Capture the cell that displays the provided text and extract its [X, Y] central coordinate. 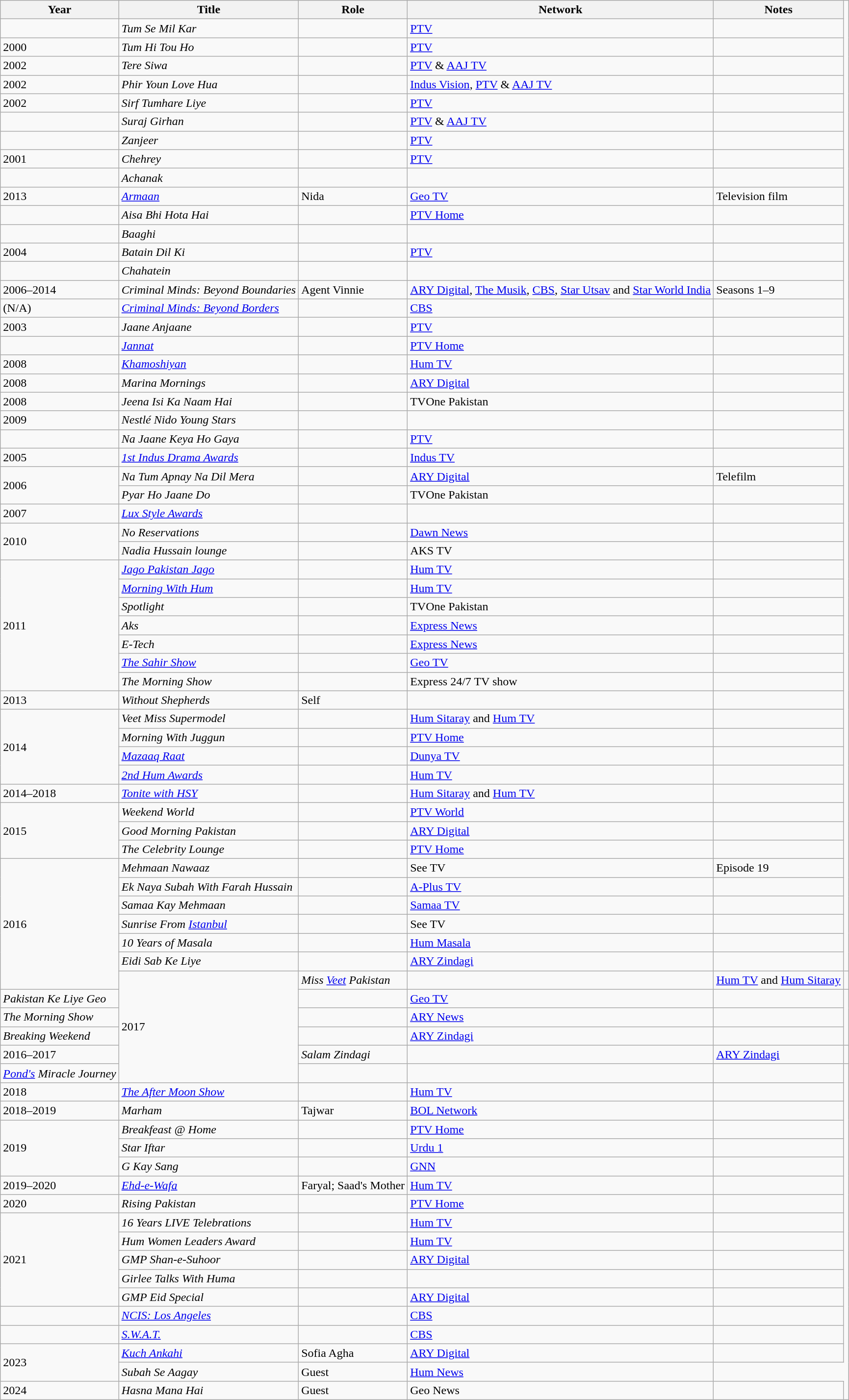
Jaane Anjaane [208, 327]
The After Moon Show [208, 1092]
Aisa Bhi Hota Hai [208, 215]
Hum News [561, 1372]
2016 [60, 924]
Sirf Tumhare Liye [208, 103]
2nd Hum Awards [208, 775]
2023 [60, 1362]
Ek Naya Subah With Farah Hussain [208, 887]
Star Iftar [208, 1148]
Batain Dil Ki [208, 252]
2016–2017 [60, 1054]
2007 [60, 513]
2001 [60, 159]
Criminal Minds: Beyond Borders [208, 308]
Geo News [561, 1390]
Express 24/7 TV show [561, 681]
Achanak [208, 177]
2019–2020 [60, 1185]
Seasons 1–9 [779, 290]
G Kay Sang [208, 1167]
Samaa TV [561, 905]
Weekend World [208, 812]
2006–2014 [60, 290]
The Sahir Show [208, 663]
GNN [561, 1167]
Sofia Agha [353, 1353]
2018–2019 [60, 1110]
Pakistan Ke Liye Geo [60, 999]
Mehmaan Nawaaz [208, 868]
Chahatein [208, 271]
Morning With Hum [208, 588]
Armaan [208, 196]
Indus Vision, PTV & AAJ TV [561, 84]
10 Years of Masala [208, 943]
2019 [60, 1148]
Morning With Juggun [208, 737]
2018 [60, 1092]
BOL Network [561, 1110]
Tum Hi Tou Ho [208, 47]
Aks [208, 625]
Na Jaane Keya Ho Gaya [208, 439]
Samaa Kay Mehmaan [208, 905]
2014 [60, 747]
Indus TV [561, 457]
Hasna Mana Hai [208, 1390]
Salam Zindagi [353, 1054]
Role [353, 10]
Jeena Isi Ka Naam Hai [208, 401]
S.W.A.T. [208, 1334]
Self [353, 700]
Tajwar [353, 1110]
2005 [60, 457]
Tere Siwa [208, 66]
Hum TV and Hum Sitaray [779, 980]
Phir Youn Love Hua [208, 84]
PTV World [561, 812]
2020 [60, 1204]
2017 [208, 1026]
Criminal Minds: Beyond Boundaries [208, 290]
Dunya TV [561, 756]
Baaghi [208, 234]
Pyar Ho Jaane Do [208, 495]
No Reservations [208, 532]
Dawn News [561, 532]
2003 [60, 327]
Jannat [208, 346]
2014–2018 [60, 793]
Faryal; Saad's Mother [353, 1185]
Suraj Girhan [208, 122]
GMP Shan-e-Suhoor [208, 1260]
Title [208, 10]
Ehd-e-Wafa [208, 1185]
Nida [353, 196]
Marham [208, 1110]
Nadia Hussain lounge [208, 551]
Episode 19 [779, 868]
Pond's Miracle Journey [60, 1073]
Subah Se Aagay [208, 1372]
GMP Eid Special [208, 1297]
ARY Digital, The Musik, CBS, Star Utsav and Star World India [561, 290]
Na Tum Apnay Na Dil Mera [208, 476]
Good Morning Pakistan [208, 831]
Chehrey [208, 159]
Khamoshiyan [208, 364]
1st Indus Drama Awards [208, 457]
Hum Women Leaders Award [208, 1241]
ARY News [561, 1017]
Notes [779, 10]
Mazaaq Raat [208, 756]
Lux Style Awards [208, 513]
Kuch Ankahi [208, 1353]
Jago Pakistan Jago [208, 570]
2009 [60, 420]
(N/A) [60, 308]
Urdu 1 [561, 1148]
The Celebrity Lounge [208, 850]
Spotlight [208, 607]
2024 [60, 1390]
Marina Mornings [208, 383]
2000 [60, 47]
Without Shepherds [208, 700]
2021 [60, 1260]
AKS TV [561, 551]
Rising Pakistan [208, 1204]
2004 [60, 252]
2011 [60, 625]
Television film [779, 196]
Veet Miss Supermodel [208, 719]
2006 [60, 485]
Breaking Weekend [60, 1036]
2010 [60, 541]
Miss Veet Pakistan [353, 980]
Tum Se Mil Kar [208, 28]
Sunrise From Istanbul [208, 924]
Girlee Talks With Huma [208, 1278]
Agent Vinnie [353, 290]
A-Plus TV [561, 887]
Nestlé Nido Young Stars [208, 420]
Hum Masala [561, 943]
NCIS: Los Angeles [208, 1316]
Telefilm [779, 476]
Zanjeer [208, 140]
Eidi Sab Ke Liye [208, 961]
16 Years LIVE Telebrations [208, 1223]
E-Tech [208, 644]
Year [60, 10]
Breakfeast @ Home [208, 1129]
Tonite with HSY [208, 793]
2015 [60, 830]
Network [561, 10]
